Find where the given text appears and provide that cell's center as (x, y) coordinate. 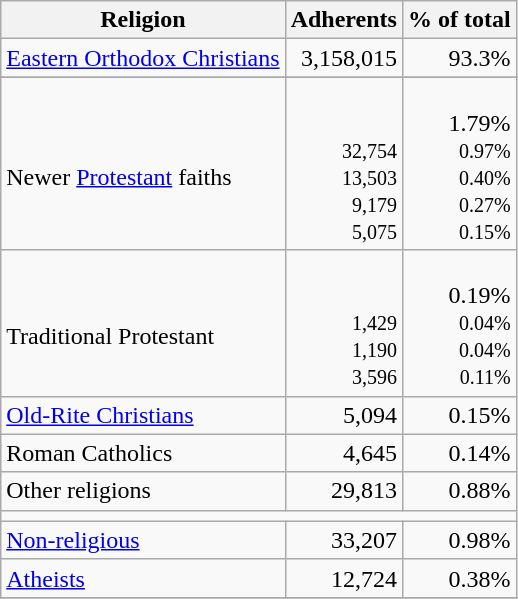
Non-religious (143, 540)
0.98% (459, 540)
1.79% 0.97% 0.40% 0.27% 0.15% (459, 164)
0.19% 0.04% 0.04% 0.11% (459, 323)
Atheists (143, 578)
0.38% (459, 578)
Other religions (143, 491)
Roman Catholics (143, 453)
93.3% (459, 58)
5,094 (344, 415)
% of total (459, 20)
0.15% (459, 415)
0.88% (459, 491)
1,429 1,190 3,596 (344, 323)
Newer Protestant faiths (143, 164)
33,207 (344, 540)
Old-Rite Christians (143, 415)
Traditional Protestant (143, 323)
32,754 13,503 9,179 5,075 (344, 164)
4,645 (344, 453)
Adherents (344, 20)
0.14% (459, 453)
3,158,015 (344, 58)
Eastern Orthodox Christians (143, 58)
Religion (143, 20)
12,724 (344, 578)
29,813 (344, 491)
